Detect which cell encompasses the target text, then output its (x, y) center coordinate. 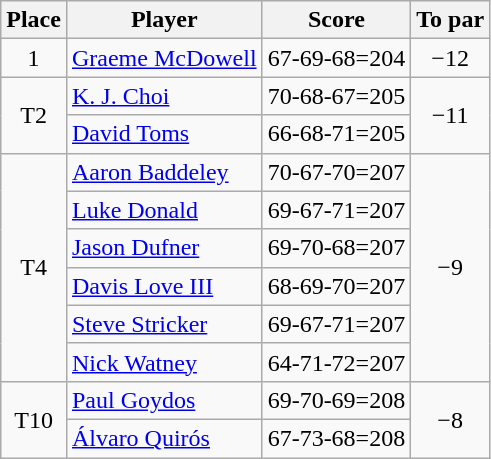
T2 (34, 115)
Place (34, 20)
David Toms (164, 134)
67-73-68=208 (336, 438)
−8 (450, 419)
Nick Watney (164, 362)
Davis Love III (164, 286)
Player (164, 20)
1 (34, 58)
T4 (34, 267)
T10 (34, 419)
−12 (450, 58)
−9 (450, 267)
Score (336, 20)
Aaron Baddeley (164, 172)
Graeme McDowell (164, 58)
Paul Goydos (164, 400)
To par (450, 20)
Álvaro Quirós (164, 438)
66-68-71=205 (336, 134)
64-71-72=207 (336, 362)
70-68-67=205 (336, 96)
Steve Stricker (164, 324)
−11 (450, 115)
69-70-69=208 (336, 400)
Jason Dufner (164, 248)
Luke Donald (164, 210)
K. J. Choi (164, 96)
68-69-70=207 (336, 286)
67-69-68=204 (336, 58)
70-67-70=207 (336, 172)
69-70-68=207 (336, 248)
